For the text-containing cell, return its midpoint in (x, y) coordinate format. 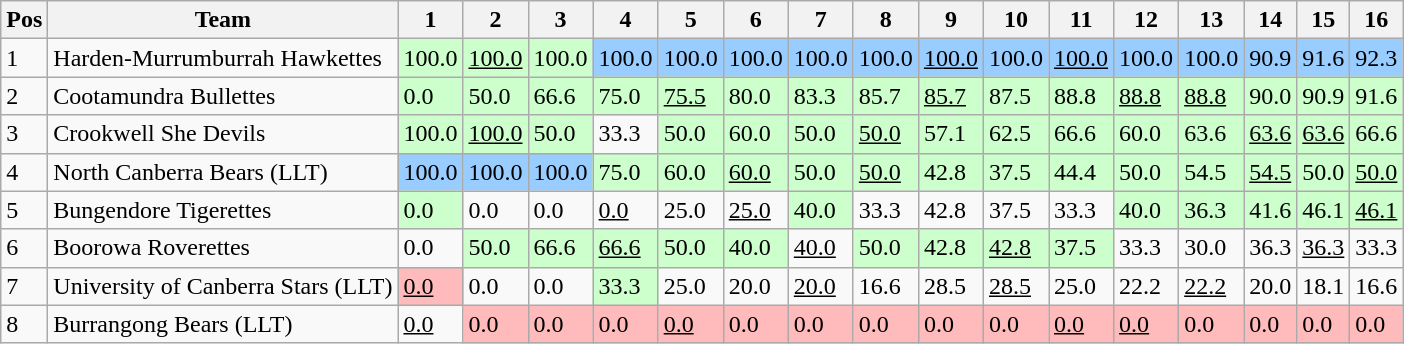
80.0 (756, 96)
92.3 (1376, 58)
13 (1212, 20)
Cootamundra Bullettes (223, 96)
18.1 (1324, 286)
57.1 (950, 134)
Boorowa Roverettes (223, 248)
Bungendore Tigerettes (223, 210)
16 (1376, 20)
62.5 (1016, 134)
15 (1324, 20)
Crookwell She Devils (223, 134)
Harden-Murrumburrah Hawkettes (223, 58)
87.5 (1016, 96)
Pos (24, 20)
41.6 (1270, 210)
University of Canberra Stars (LLT) (223, 286)
75.5 (690, 96)
North Canberra Bears (LLT) (223, 172)
Team (223, 20)
44.4 (1082, 172)
90.0 (1270, 96)
14 (1270, 20)
Burrangong Bears (LLT) (223, 324)
9 (950, 20)
12 (1146, 20)
30.0 (1212, 248)
83.3 (820, 96)
10 (1016, 20)
11 (1082, 20)
